Identify which cell holds the provided text, then report its (X, Y) central coordinate. 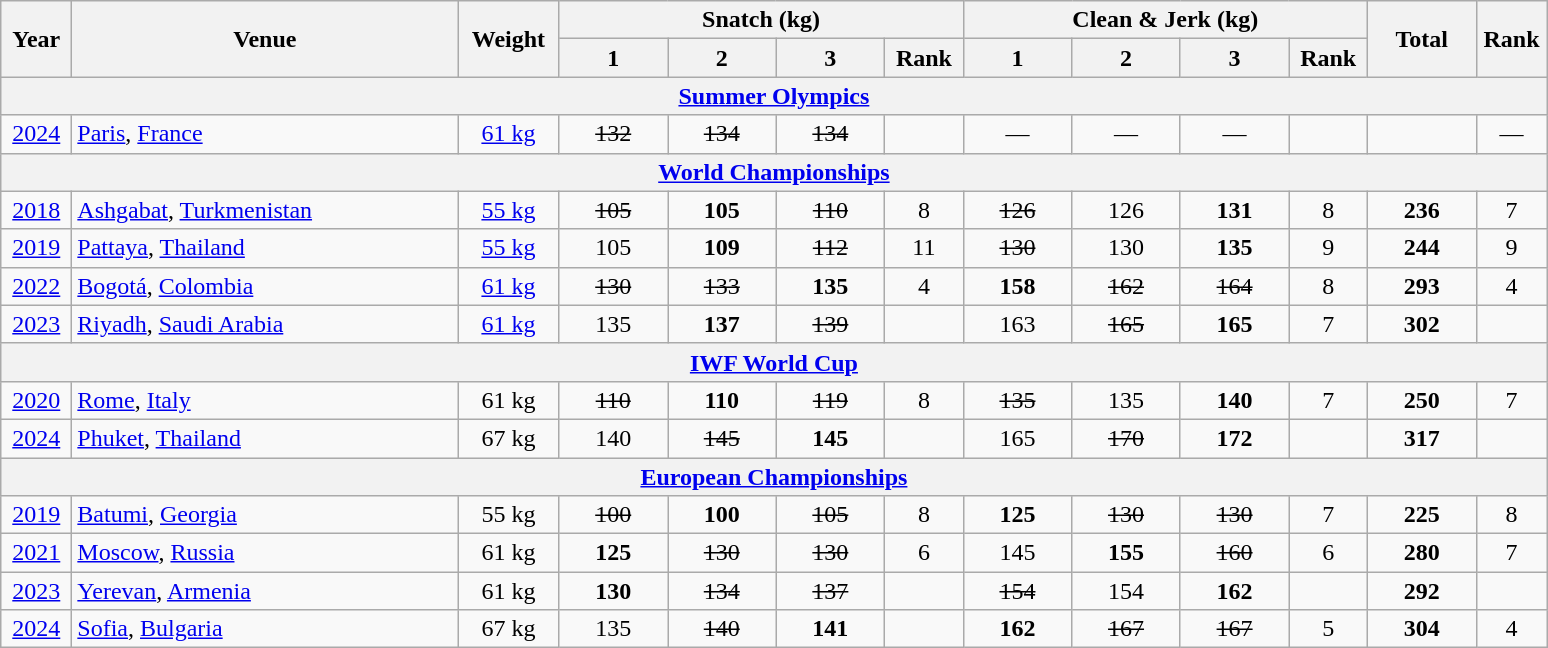
293 (1422, 286)
2018 (36, 210)
280 (1422, 553)
109 (722, 248)
160 (1234, 553)
155 (1126, 553)
2020 (36, 400)
112 (830, 248)
IWF World Cup (774, 362)
170 (1126, 438)
292 (1422, 591)
Batumi, Georgia (265, 515)
Sofia, Bulgaria (265, 629)
133 (722, 286)
11 (924, 248)
World Championships (774, 172)
317 (1422, 438)
132 (614, 134)
225 (1422, 515)
Pattaya, Thailand (265, 248)
Clean & Jerk (kg) (1165, 20)
5 (1328, 629)
304 (1422, 629)
Weight (508, 39)
2021 (36, 553)
Summer Olympics (774, 96)
European Championships (774, 477)
250 (1422, 400)
158 (1018, 286)
163 (1018, 324)
119 (830, 400)
Snatch (kg) (761, 20)
172 (1234, 438)
Venue (265, 39)
Total (1422, 39)
Rome, Italy (265, 400)
302 (1422, 324)
139 (830, 324)
2022 (36, 286)
Yerevan, Armenia (265, 591)
Ashgabat, Turkmenistan (265, 210)
164 (1234, 286)
141 (830, 629)
131 (1234, 210)
Moscow, Russia (265, 553)
Phuket, Thailand (265, 438)
Year (36, 39)
Paris, France (265, 134)
244 (1422, 248)
Riyadh, Saudi Arabia (265, 324)
Bogotá, Colombia (265, 286)
236 (1422, 210)
